Find where the given text appears and provide that cell's center as [X, Y] coordinate. 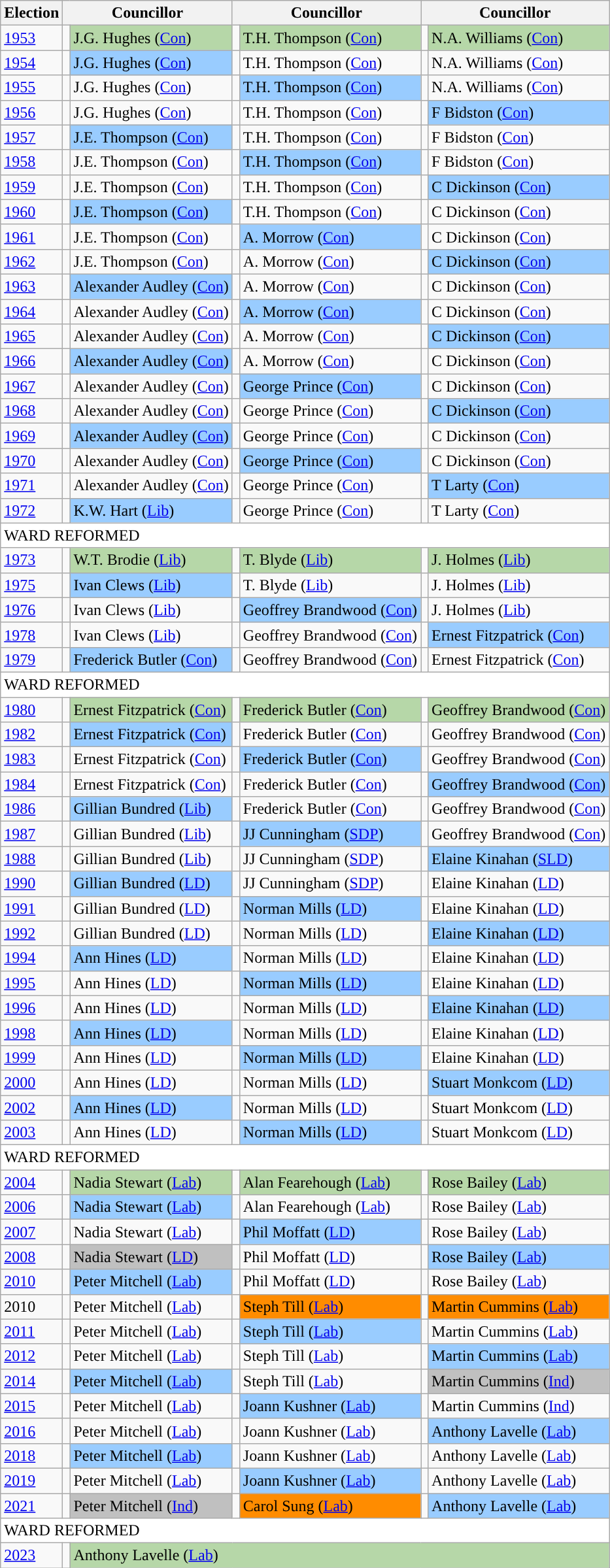
1965 [31, 337]
1966 [31, 361]
1991 [31, 909]
1976 [31, 610]
2004 [31, 1182]
1990 [31, 884]
1973 [31, 560]
2007 [31, 1232]
2012 [31, 1356]
1999 [31, 1058]
1954 [31, 63]
1962 [31, 261]
1960 [31, 212]
Elaine Kinahan (SLD) [519, 859]
2019 [31, 1480]
1979 [31, 659]
1971 [31, 486]
1986 [31, 809]
1958 [31, 162]
Nadia Stewart (LD) [151, 1257]
1964 [31, 312]
1998 [31, 1033]
2000 [31, 1082]
2003 [31, 1133]
1983 [31, 759]
1955 [31, 88]
K.W. Hart (Lib) [151, 510]
1963 [31, 286]
1987 [31, 834]
2008 [31, 1257]
1995 [31, 983]
1959 [31, 187]
1992 [31, 933]
2006 [31, 1207]
2014 [31, 1381]
1969 [31, 436]
1956 [31, 112]
1961 [31, 237]
1994 [31, 958]
Election [31, 13]
2018 [31, 1456]
1980 [31, 709]
1982 [31, 735]
2015 [31, 1406]
1978 [31, 635]
1988 [31, 859]
1957 [31, 137]
Carol Sung (Lab) [330, 1505]
1972 [31, 510]
1984 [31, 784]
1967 [31, 386]
1975 [31, 585]
W.T. Brodie (Lib) [151, 560]
1953 [31, 38]
Peter Mitchell (Ind) [151, 1505]
2023 [31, 1556]
1996 [31, 1008]
1968 [31, 411]
2011 [31, 1331]
2002 [31, 1108]
2021 [31, 1505]
1970 [31, 461]
2016 [31, 1431]
